Identify which cell holds the provided text, then report its [X, Y] central coordinate. 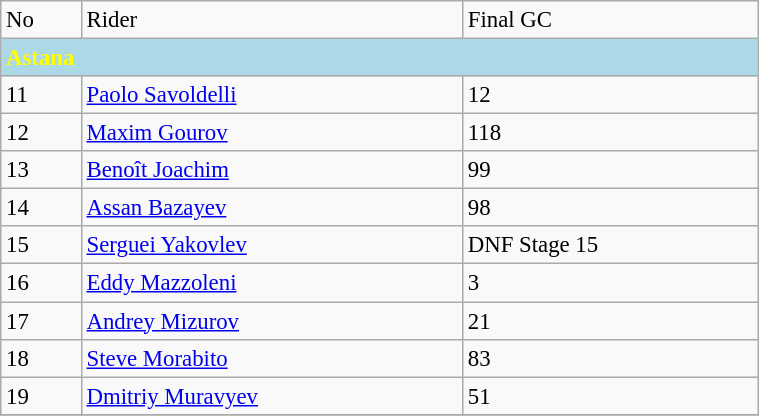
16 [41, 283]
Final GC [610, 20]
17 [41, 321]
99 [610, 170]
Steve Morabito [272, 358]
No [41, 20]
98 [610, 208]
21 [610, 321]
Rider [272, 20]
118 [610, 133]
15 [41, 245]
DNF Stage 15 [610, 245]
Paolo Savoldelli [272, 95]
Assan Bazayev [272, 208]
83 [610, 358]
3 [610, 283]
Serguei Yakovlev [272, 245]
18 [41, 358]
51 [610, 396]
Maxim Gourov [272, 133]
Andrey Mizurov [272, 321]
Eddy Mazzoleni [272, 283]
19 [41, 396]
11 [41, 95]
13 [41, 170]
14 [41, 208]
Astana [380, 58]
Dmitriy Muravyev [272, 396]
Benoît Joachim [272, 170]
